Detect which cell encompasses the target text, then output its [x, y] center coordinate. 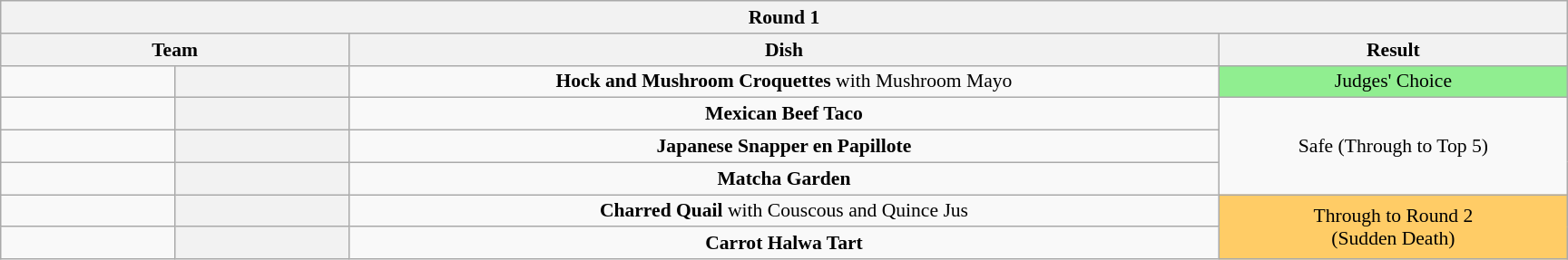
Dish [784, 50]
Hock and Mushroom Croquettes with Mushroom Mayo [784, 82]
Through to Round 2(Sudden Death) [1394, 226]
Judges' Choice [1394, 82]
Matcha Garden [784, 178]
Charred Quail with Couscous and Quince Jus [784, 211]
Result [1394, 50]
Safe (Through to Top 5) [1394, 147]
Team [175, 50]
Round 1 [784, 17]
Carrot Halwa Tart [784, 244]
Mexican Beef Taco [784, 114]
Japanese Snapper en Papillote [784, 147]
